Output the [x, y] coordinate of the center of the cell containing the given text.  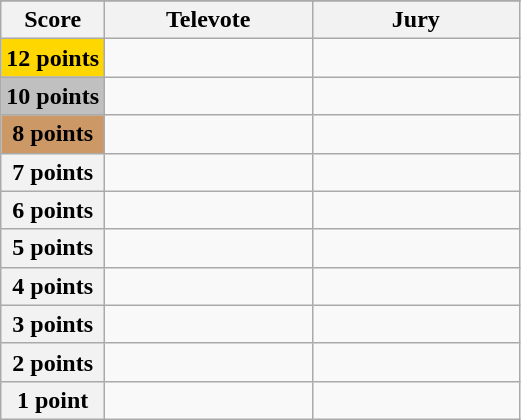
12 points [53, 58]
5 points [53, 248]
6 points [53, 210]
7 points [53, 172]
3 points [53, 324]
1 point [53, 400]
Televote [209, 20]
4 points [53, 286]
Score [53, 20]
8 points [53, 134]
10 points [53, 96]
2 points [53, 362]
Jury [416, 20]
